Search for the cell housing the specified text and yield its [X, Y] center coordinate. 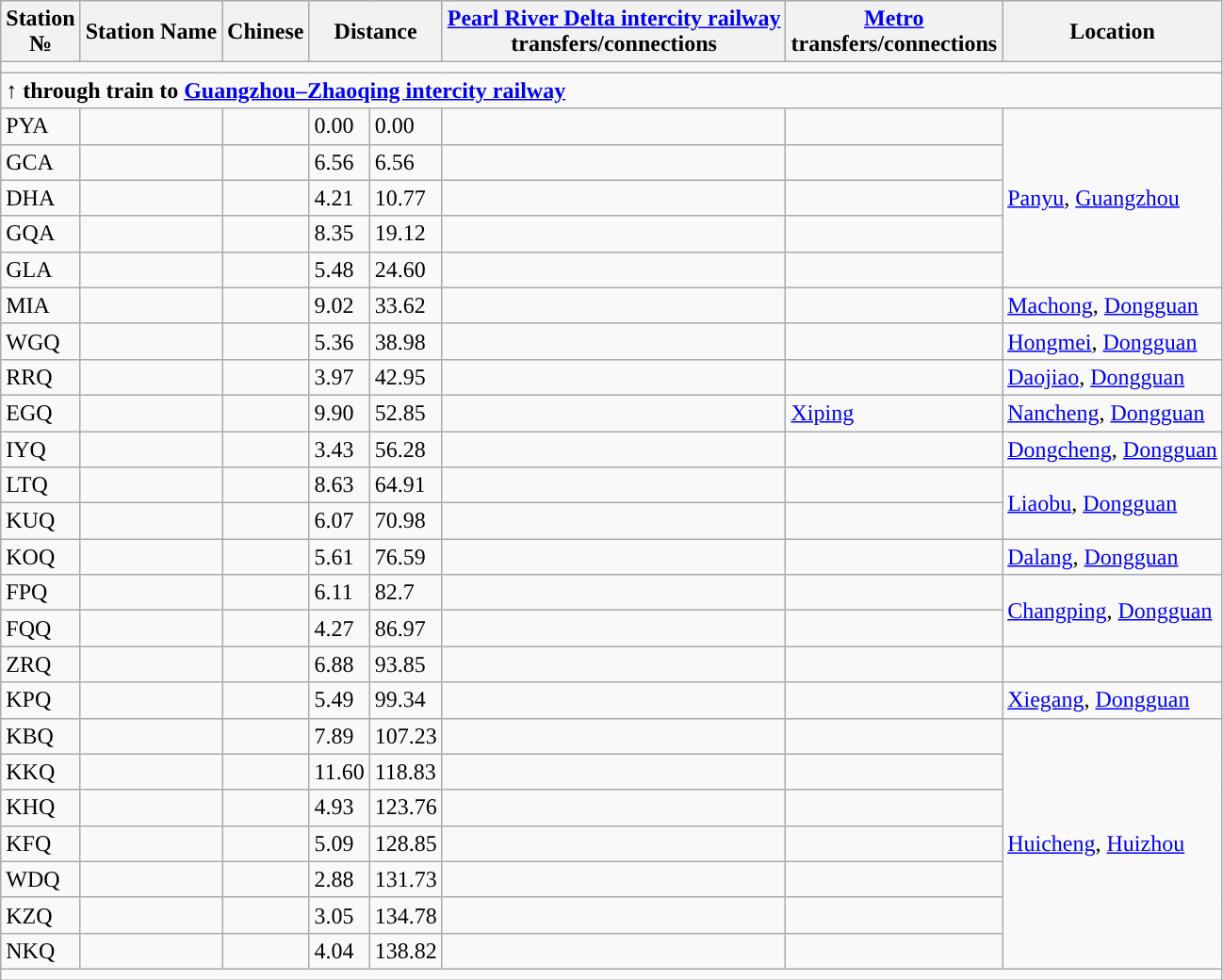
Station Name [151, 32]
82.7 [405, 593]
FQQ [41, 629]
8.63 [339, 485]
WGQ [41, 341]
118.83 [405, 772]
128.85 [405, 843]
5.61 [339, 557]
24.60 [405, 269]
KUQ [41, 521]
134.78 [405, 915]
138.82 [405, 951]
8.35 [339, 234]
Metrotransfers/connections [894, 32]
Dongcheng, Dongguan [1113, 449]
56.28 [405, 449]
70.98 [405, 521]
DHA [41, 198]
RRQ [41, 377]
99.34 [405, 700]
KHQ [41, 808]
Daojiao, Dongguan [1113, 377]
42.95 [405, 377]
KOQ [41, 557]
KBQ [41, 736]
131.73 [405, 879]
GCA [41, 162]
5.36 [339, 341]
Changping, Dongguan [1113, 611]
MIA [41, 305]
KKQ [41, 772]
IYQ [41, 449]
GLA [41, 269]
6.11 [339, 593]
KPQ [41, 700]
FPQ [41, 593]
52.85 [405, 413]
5.48 [339, 269]
33.62 [405, 305]
Dalang, Dongguan [1113, 557]
7.89 [339, 736]
Xiping [894, 413]
Hongmei, Dongguan [1113, 341]
9.90 [339, 413]
Nancheng, Dongguan [1113, 413]
Station№ [41, 32]
3.43 [339, 449]
KZQ [41, 915]
Huicheng, Huizhou [1113, 843]
38.98 [405, 341]
KFQ [41, 843]
Xiegang, Dongguan [1113, 700]
5.49 [339, 700]
↑ through train to Guangzhou–Zhaoqing intercity railway [612, 90]
LTQ [41, 485]
Machong, Dongguan [1113, 305]
107.23 [405, 736]
Chinese [266, 32]
9.02 [339, 305]
3.97 [339, 377]
64.91 [405, 485]
Liaobu, Dongguan [1113, 503]
76.59 [405, 557]
Panyu, Guangzhou [1113, 198]
ZRQ [41, 664]
11.60 [339, 772]
19.12 [405, 234]
10.77 [405, 198]
3.05 [339, 915]
Distance [375, 32]
6.88 [339, 664]
4.04 [339, 951]
4.93 [339, 808]
6.07 [339, 521]
EGQ [41, 413]
Pearl River Delta intercity railway transfers/connections [614, 32]
NKQ [41, 951]
PYA [41, 126]
5.09 [339, 843]
4.21 [339, 198]
86.97 [405, 629]
4.27 [339, 629]
Location [1113, 32]
WDQ [41, 879]
2.88 [339, 879]
93.85 [405, 664]
GQA [41, 234]
123.76 [405, 808]
